Pinpoint the cell where the given text exists, returning its [X, Y] midpoint coordinate. 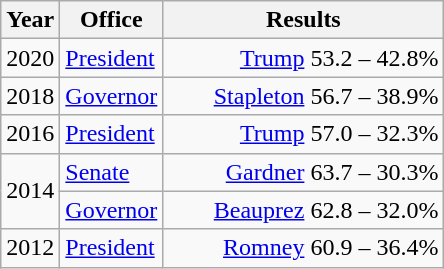
2012 [30, 248]
Beauprez 62.8 – 32.0% [304, 210]
Trump 57.0 – 32.3% [304, 134]
Year [30, 20]
Trump 53.2 – 42.8% [304, 58]
Senate [112, 172]
Results [304, 20]
Stapleton 56.7 – 38.9% [304, 96]
Office [112, 20]
Romney 60.9 – 36.4% [304, 248]
2020 [30, 58]
2016 [30, 134]
2014 [30, 191]
2018 [30, 96]
Gardner 63.7 – 30.3% [304, 172]
